Return (X, Y) of the center of cell containing provided text 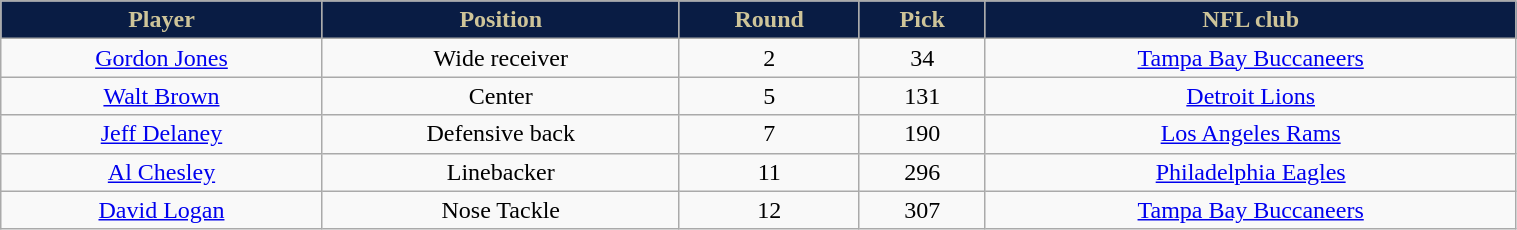
Position (500, 20)
David Logan (162, 210)
Linebacker (500, 172)
7 (769, 134)
5 (769, 96)
Al Chesley (162, 172)
Gordon Jones (162, 58)
Walt Brown (162, 96)
Nose Tackle (500, 210)
131 (922, 96)
Jeff Delaney (162, 134)
Round (769, 20)
NFL club (1250, 20)
307 (922, 210)
Center (500, 96)
Philadelphia Eagles (1250, 172)
190 (922, 134)
Wide receiver (500, 58)
12 (769, 210)
2 (769, 58)
Los Angeles Rams (1250, 134)
Pick (922, 20)
34 (922, 58)
Detroit Lions (1250, 96)
Defensive back (500, 134)
296 (922, 172)
11 (769, 172)
Player (162, 20)
